Determine the [X, Y] coordinate at the center of the cell enclosing the given text.  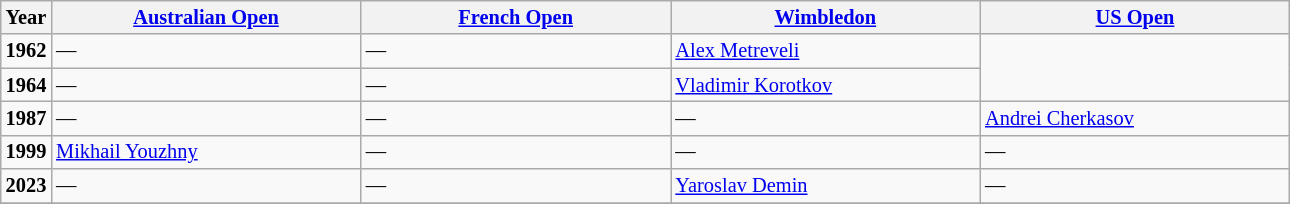
1999 [26, 152]
1964 [26, 85]
1987 [26, 118]
Year [26, 17]
French Open [516, 17]
Alex Metreveli [825, 51]
Wimbledon [825, 17]
Yaroslav Demin [825, 186]
1962 [26, 51]
Andrei Cherkasov [1135, 118]
2023 [26, 186]
Vladimir Korotkov [825, 85]
Mikhail Youzhny [206, 152]
US Open [1135, 17]
Australian Open [206, 17]
